For the text-containing cell, return its midpoint in [X, Y] coordinate format. 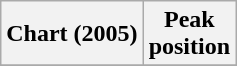
Peakposition [189, 34]
Chart (2005) [72, 34]
